Determine the [X, Y] coordinate at the center of the cell enclosing the given text.  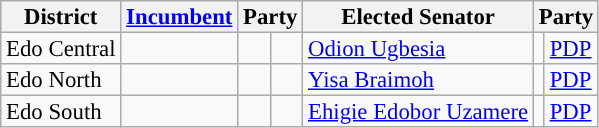
Odion Ugbesia [418, 49]
Edo North [61, 80]
Ehigie Edobor Uzamere [418, 112]
District [61, 17]
Edo South [61, 112]
Edo Central [61, 49]
Yisa Braimoh [418, 80]
Incumbent [180, 17]
Elected Senator [418, 17]
